Extract the (X, Y) coordinate from the center of the cell holding the provided text.  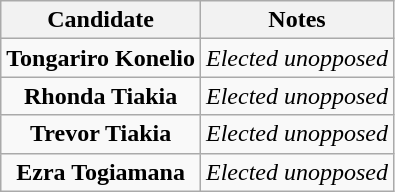
Candidate (101, 20)
Tongariro Konelio (101, 58)
Notes (298, 20)
Trevor Tiakia (101, 134)
Rhonda Tiakia (101, 96)
Ezra Togiamana (101, 172)
